Determine the (X, Y) coordinate at the center of the cell enclosing the given text.  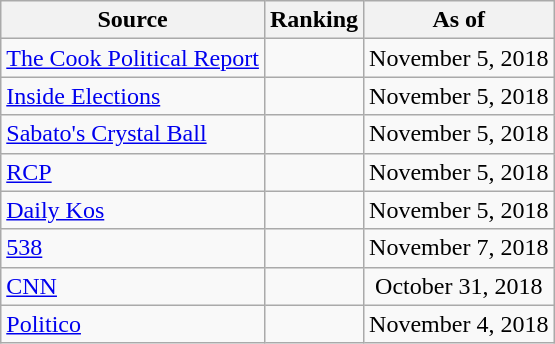
Ranking (314, 20)
November 7, 2018 (459, 248)
Sabato's Crystal Ball (133, 134)
Politico (133, 324)
CNN (133, 286)
As of (459, 20)
Daily Kos (133, 210)
538 (133, 248)
The Cook Political Report (133, 58)
November 4, 2018 (459, 324)
October 31, 2018 (459, 286)
Source (133, 20)
RCP (133, 172)
Inside Elections (133, 96)
